Capture the cell that displays the provided text and extract its (x, y) central coordinate. 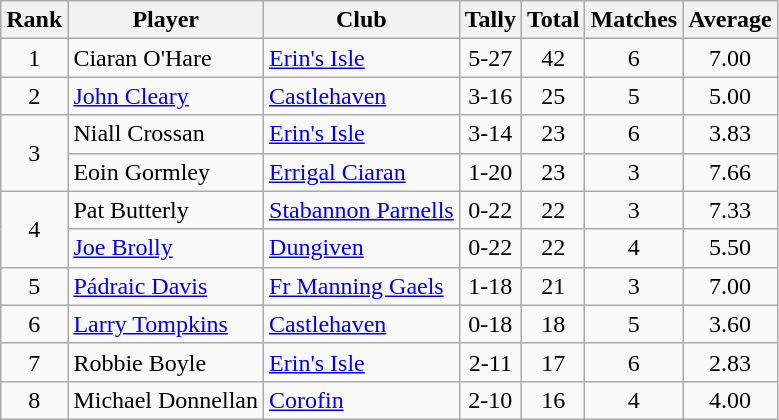
Tally (490, 20)
Dungiven (362, 248)
Matches (634, 20)
Stabannon Parnells (362, 210)
Joe Brolly (166, 248)
Ciaran O'Hare (166, 58)
2.83 (730, 362)
17 (553, 362)
Corofin (362, 400)
8 (34, 400)
1-18 (490, 286)
3-14 (490, 134)
Rank (34, 20)
Eoin Gormley (166, 172)
Robbie Boyle (166, 362)
Larry Tompkins (166, 324)
Niall Crossan (166, 134)
John Cleary (166, 96)
3-16 (490, 96)
5.50 (730, 248)
Pat Butterly (166, 210)
Total (553, 20)
5-27 (490, 58)
16 (553, 400)
4.00 (730, 400)
Fr Manning Gaels (362, 286)
25 (553, 96)
Michael Donnellan (166, 400)
3.83 (730, 134)
2 (34, 96)
Club (362, 20)
2-11 (490, 362)
Pádraic Davis (166, 286)
5.00 (730, 96)
Errigal Ciaran (362, 172)
3.60 (730, 324)
2-10 (490, 400)
7 (34, 362)
1 (34, 58)
7.66 (730, 172)
7.33 (730, 210)
21 (553, 286)
Average (730, 20)
1-20 (490, 172)
Player (166, 20)
42 (553, 58)
18 (553, 324)
0-18 (490, 324)
